Search for the cell housing the specified text and yield its [X, Y] center coordinate. 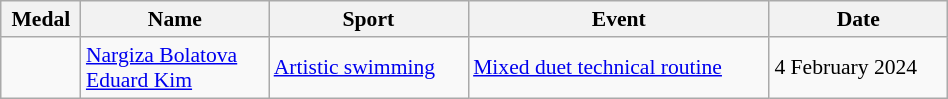
Name [175, 19]
Sport [368, 19]
Medal [41, 19]
Event [618, 19]
4 February 2024 [858, 68]
Mixed duet technical routine [618, 68]
Nargiza BolatovaEduard Kim [175, 68]
Artistic swimming [368, 68]
Date [858, 19]
